Scan for the cell matching the given text and deliver its (X, Y) coordinate at center. 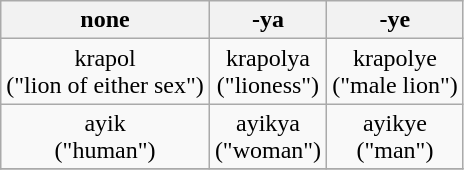
krapolya("lioness") (268, 72)
none (106, 20)
-ya (268, 20)
krapol("lion of either sex") (106, 72)
krapolye("male lion") (396, 72)
ayikya("woman") (268, 136)
ayik("human") (106, 136)
ayikye("man") (396, 136)
-ye (396, 20)
